Provide the [X, Y] coordinate of the cell's center where the given text is located.  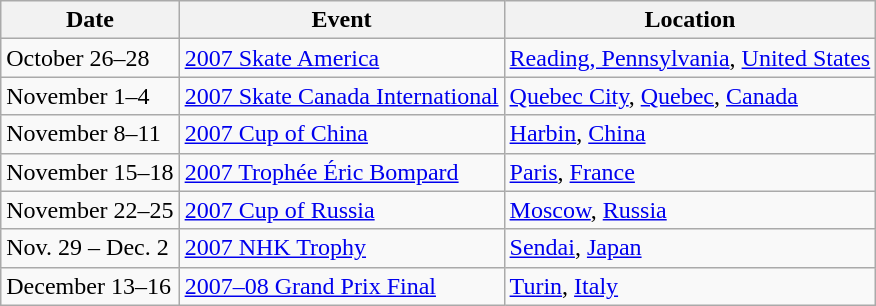
Sendai, Japan [690, 248]
2007 Skate Canada International [342, 96]
2007 Cup of China [342, 134]
November 8–11 [90, 134]
2007–08 Grand Prix Final [342, 286]
November 1–4 [90, 96]
November 22–25 [90, 210]
2007 Trophée Éric Bompard [342, 172]
Reading, Pennsylvania, United States [690, 58]
December 13–16 [90, 286]
2007 Skate America [342, 58]
October 26–28 [90, 58]
Date [90, 20]
Quebec City, Quebec, Canada [690, 96]
Paris, France [690, 172]
2007 Cup of Russia [342, 210]
2007 NHK Trophy [342, 248]
Harbin, China [690, 134]
Event [342, 20]
Nov. 29 – Dec. 2 [90, 248]
Turin, Italy [690, 286]
Moscow, Russia [690, 210]
Location [690, 20]
November 15–18 [90, 172]
